Extract the [x, y] coordinate from the center of the cell holding the provided text.  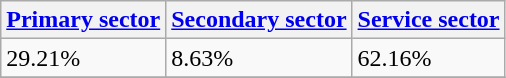
8.63% [259, 58]
29.21% [84, 58]
Service sector [428, 20]
Primary sector [84, 20]
62.16% [428, 58]
Secondary sector [259, 20]
